Scan for the cell matching the given text and deliver its [X, Y] coordinate at center. 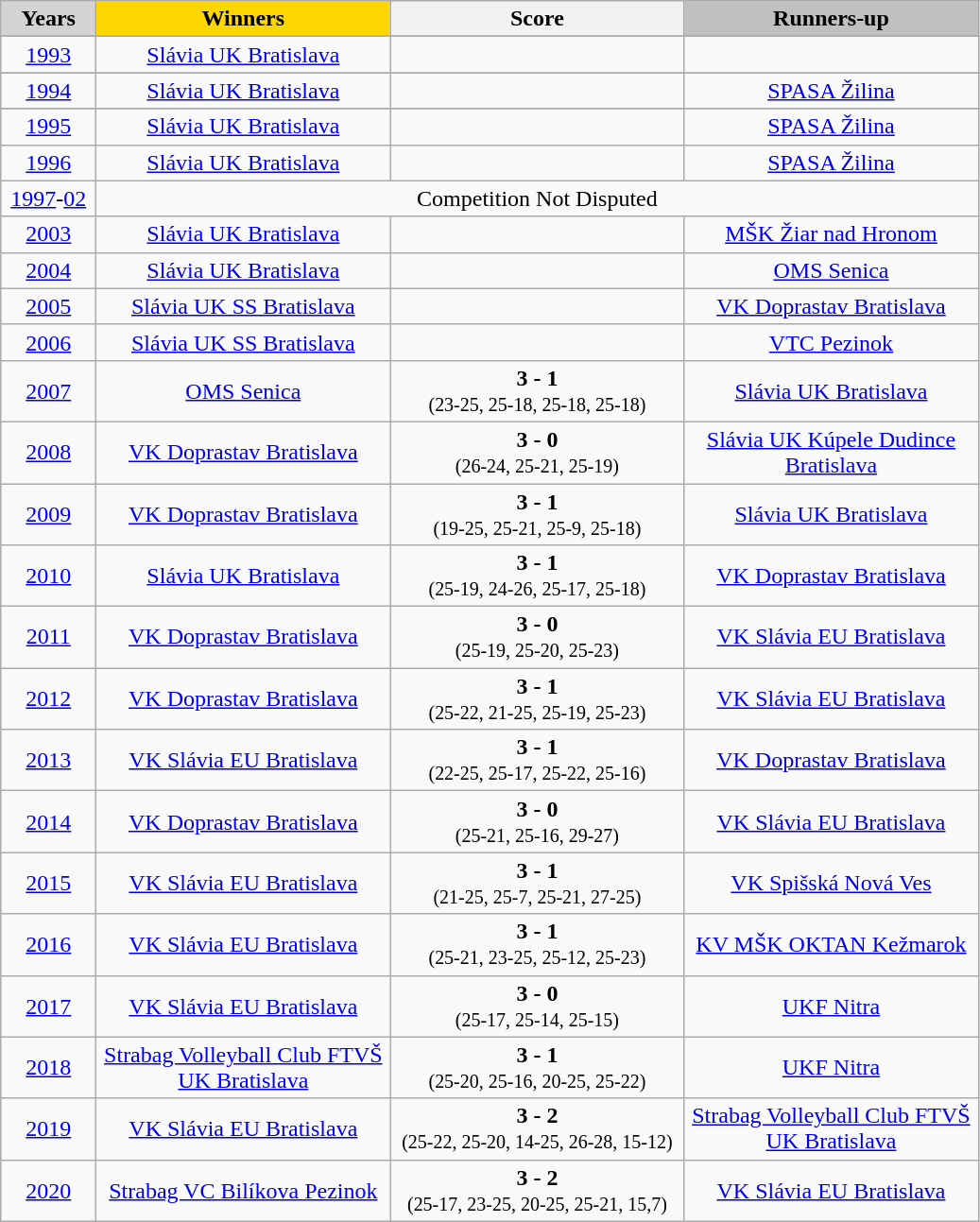
3 - 0(25-19, 25-20, 25-23) [537, 637]
3 - 1(25-20, 25-16, 20-25, 25-22) [537, 1068]
3 - 2(25-22, 25-20, 14-25, 26-28, 15-12) [537, 1128]
2018 [49, 1068]
2008 [49, 452]
2017 [49, 1006]
2006 [49, 342]
3 - 1(25-22, 21-25, 25-19, 25-23) [537, 699]
VTC Pezinok [832, 342]
Winners [244, 19]
1997-02 [49, 198]
2013 [49, 760]
1995 [49, 127]
3 - 0(25-21, 25-16, 29-27) [537, 822]
3 - 1(25-19, 24-26, 25-17, 25-18) [537, 577]
2010 [49, 577]
3 - 1(22-25, 25-17, 25-22, 25-16) [537, 760]
KV MŠK OKTAN Kežmarok [832, 945]
2009 [49, 514]
Strabag VC Bilíkova Pezinok [244, 1191]
3 - 0(26-24, 25-21, 25-19) [537, 452]
2019 [49, 1128]
Runners-up [832, 19]
3 - 1(19-25, 25-21, 25-9, 25-18) [537, 514]
Score [537, 19]
Competition Not Disputed [537, 198]
3 - 1(25-21, 23-25, 25-12, 25-23) [537, 945]
2011 [49, 637]
2014 [49, 822]
3 - 2(25-17, 23-25, 20-25, 25-21, 15,7) [537, 1191]
2016 [49, 945]
3 - 1(23-25, 25-18, 25-18, 25-18) [537, 391]
2012 [49, 699]
2005 [49, 306]
1996 [49, 163]
2003 [49, 234]
1994 [49, 91]
2020 [49, 1191]
MŠK Žiar nad Hronom [832, 234]
2007 [49, 391]
2015 [49, 883]
Slávia UK Kúpele Dudince Bratislava [832, 452]
VK Spišská Nová Ves [832, 883]
3 - 1(21-25, 25-7, 25-21, 27-25) [537, 883]
2004 [49, 270]
Years [49, 19]
1993 [49, 55]
3 - 0(25-17, 25-14, 25-15) [537, 1006]
